Extract the (x, y) coordinate from the center of the cell holding the provided text.  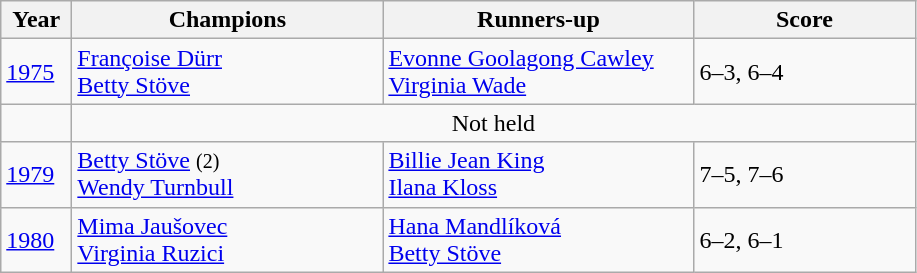
Champions (228, 20)
1980 (36, 240)
1975 (36, 72)
1979 (36, 174)
Runners-up (538, 20)
Year (36, 20)
Score (804, 20)
Hana Mandlíková Betty Stöve (538, 240)
7–5, 7–6 (804, 174)
6–2, 6–1 (804, 240)
Evonne Goolagong Cawley Virginia Wade (538, 72)
Mima Jaušovec Virginia Ruzici (228, 240)
Françoise Dürr Betty Stöve (228, 72)
Not held (494, 123)
Betty Stöve (2) Wendy Turnbull (228, 174)
6–3, 6–4 (804, 72)
Billie Jean King Ilana Kloss (538, 174)
